Provide the [x, y] coordinate of the cell's center where the given text is located.  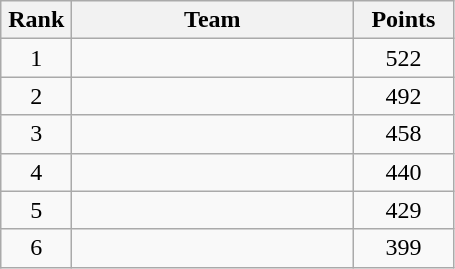
Team [212, 20]
458 [404, 134]
440 [404, 172]
Points [404, 20]
522 [404, 58]
492 [404, 96]
1 [36, 58]
6 [36, 248]
4 [36, 172]
429 [404, 210]
Rank [36, 20]
3 [36, 134]
5 [36, 210]
2 [36, 96]
399 [404, 248]
